Identify which cell holds the provided text, then report its [X, Y] central coordinate. 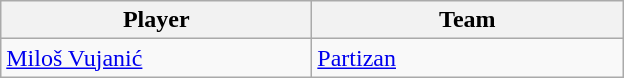
Partizan [468, 58]
Miloš Vujanić [156, 58]
Player [156, 20]
Team [468, 20]
